Pinpoint the cell where the given text exists, returning its (x, y) midpoint coordinate. 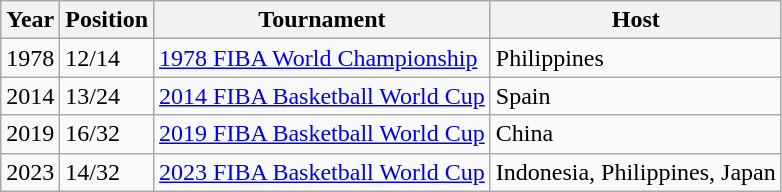
China (636, 134)
Year (30, 20)
2014 FIBA Basketball World Cup (322, 96)
2023 (30, 172)
16/32 (107, 134)
13/24 (107, 96)
14/32 (107, 172)
Philippines (636, 58)
2019 FIBA Basketball World Cup (322, 134)
2014 (30, 96)
12/14 (107, 58)
Tournament (322, 20)
Spain (636, 96)
1978 (30, 58)
Indonesia, Philippines, Japan (636, 172)
2019 (30, 134)
Host (636, 20)
2023 FIBA Basketball World Cup (322, 172)
1978 FIBA World Championship (322, 58)
Position (107, 20)
